From the cell containing the given text, extract its center point as (X, Y) coordinate. 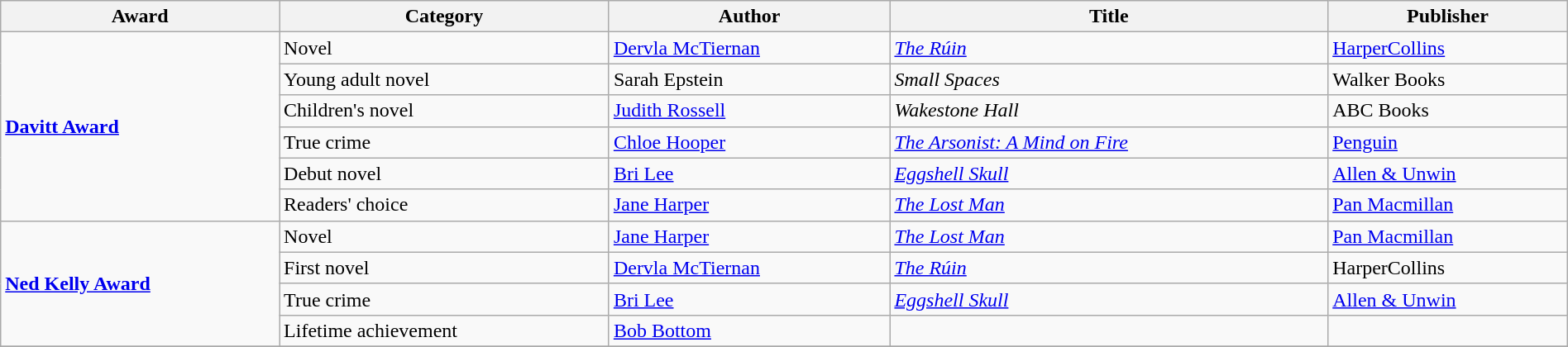
First novel (445, 268)
Award (141, 17)
Judith Rossell (749, 111)
Author (749, 17)
The Arsonist: A Mind on Fire (1109, 142)
Category (445, 17)
Davitt Award (141, 126)
Wakestone Hall (1109, 111)
Publisher (1448, 17)
Chloe Hooper (749, 142)
Title (1109, 17)
Lifetime achievement (445, 330)
Children's novel (445, 111)
Readers' choice (445, 205)
Young adult novel (445, 79)
Walker Books (1448, 79)
Ned Kelly Award (141, 283)
ABC Books (1448, 111)
Sarah Epstein (749, 79)
Bob Bottom (749, 330)
Small Spaces (1109, 79)
Debut novel (445, 173)
Penguin (1448, 142)
